Output the (X, Y) coordinate of the center of the cell containing the given text.  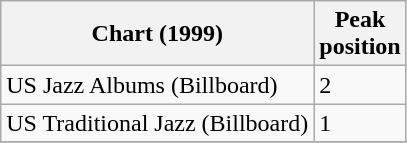
Peakposition (360, 34)
Chart (1999) (158, 34)
US Jazz Albums (Billboard) (158, 85)
2 (360, 85)
US Traditional Jazz (Billboard) (158, 123)
1 (360, 123)
